Detect which cell encompasses the target text, then output its (X, Y) center coordinate. 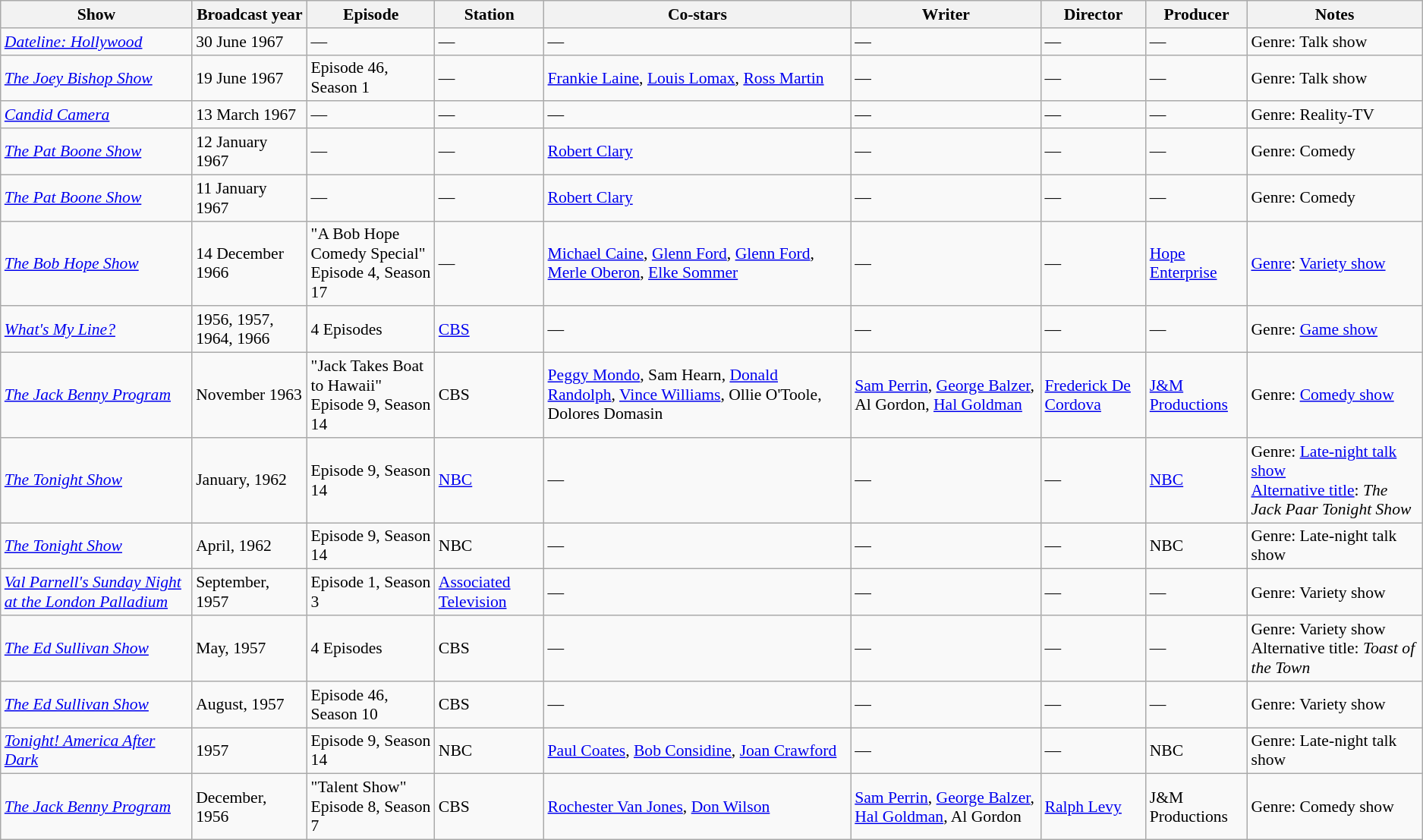
Director (1094, 14)
January, 1962 (249, 480)
Candid Camera (96, 115)
Tonight! America After Dark (96, 751)
December, 1956 (249, 807)
Genre: Late-night talk showAlternative title: The Jack Paar Tonight Show (1334, 480)
Peggy Mondo, Sam Hearn, Donald Randolph, Vince Williams, Ollie O'Toole, Dolores Domasin (698, 395)
"Jack Takes Boat to Hawaii"Episode 9, Season 14 (371, 395)
Episode 46, Season 1 (371, 77)
"A Bob Hope Comedy Special"Episode 4, Season 17 (371, 263)
11 January 1967 (249, 197)
The Bob Hope Show (96, 263)
May, 1957 (249, 648)
Producer (1197, 14)
Episode 1, Season 3 (371, 592)
Show (96, 14)
Sam Perrin, George Balzer, Hal Goldman, Al Gordon (946, 807)
Michael Caine, Glenn Ford, Glenn Ford, Merle Oberon, Elke Sommer (698, 263)
14 December 1966 (249, 263)
The Joey Bishop Show (96, 77)
Notes (1334, 14)
19 June 1967 (249, 77)
Co-stars (698, 14)
Val Parnell's Sunday Night at the London Palladium (96, 592)
"Talent Show"Episode 8, Season 7 (371, 807)
Frederick De Cordova (1094, 395)
12 January 1967 (249, 152)
Broadcast year (249, 14)
Hope Enterprise (1197, 263)
Dateline: Hollywood (96, 42)
Genre: Game show (1334, 329)
Sam Perrin, George Balzer, Al Gordon, Hal Goldman (946, 395)
1956, 1957, 1964, 1966 (249, 329)
Ralph Levy (1094, 807)
November 1963 (249, 395)
1957 (249, 751)
Genre: Variety showAlternative title: Toast of the Town (1334, 648)
Paul Coates, Bob Considine, Joan Crawford (698, 751)
Episode (371, 14)
Episode 46, Season 10 (371, 704)
30 June 1967 (249, 42)
August, 1957 (249, 704)
What's My Line? (96, 329)
Frankie Laine, Louis Lomax, Ross Martin (698, 77)
13 March 1967 (249, 115)
April, 1962 (249, 546)
Writer (946, 14)
Station (490, 14)
September, 1957 (249, 592)
Associated Television (490, 592)
Genre: Reality-TV (1334, 115)
Rochester Van Jones, Don Wilson (698, 807)
